Capture the cell that displays the provided text and extract its (x, y) central coordinate. 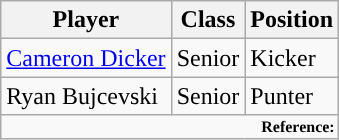
Kicker (292, 58)
Reference: (170, 127)
Class (208, 20)
Cameron Dicker (86, 58)
Player (86, 20)
Position (292, 20)
Punter (292, 96)
Ryan Bujcevski (86, 96)
